Locate the cell with the specified text and output its (x, y) center coordinate. 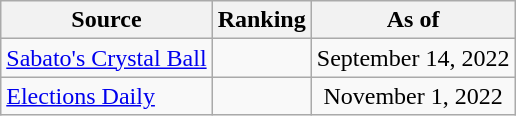
September 14, 2022 (413, 58)
As of (413, 20)
Ranking (262, 20)
November 1, 2022 (413, 96)
Elections Daily (106, 96)
Sabato's Crystal Ball (106, 58)
Source (106, 20)
